Output the (x, y) coordinate of the center of the cell containing the given text.  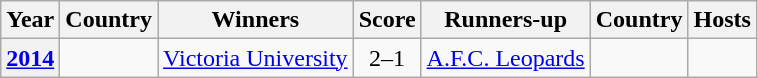
Year (30, 20)
Score (387, 20)
Winners (256, 20)
Hosts (722, 20)
Victoria University (256, 58)
2–1 (387, 58)
2014 (30, 58)
A.F.C. Leopards (506, 58)
Runners-up (506, 20)
